Detect which cell encompasses the target text, then output its (x, y) center coordinate. 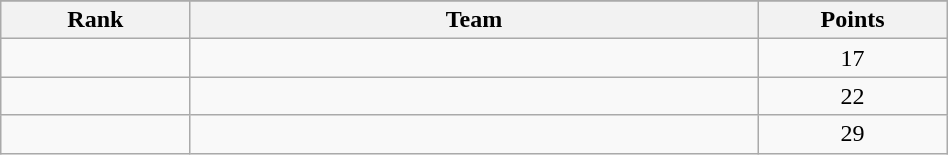
Team (474, 20)
Points (852, 20)
17 (852, 58)
22 (852, 96)
29 (852, 134)
Rank (96, 20)
